Identify which cell holds the provided text, then report its (X, Y) central coordinate. 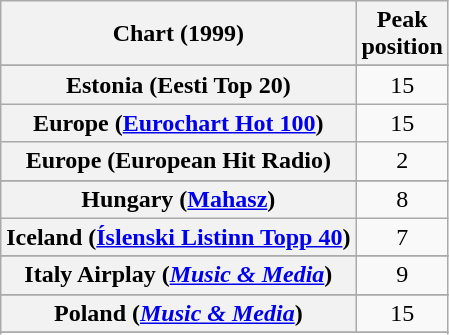
Italy Airplay (Music & Media) (178, 275)
Iceland (Íslenski Listinn Topp 40) (178, 237)
Poland (Music & Media) (178, 313)
Chart (1999) (178, 34)
9 (402, 275)
Hungary (Mahasz) (178, 199)
Europe (Eurochart Hot 100) (178, 123)
2 (402, 161)
Estonia (Eesti Top 20) (178, 85)
Peakposition (402, 34)
7 (402, 237)
Europe (European Hit Radio) (178, 161)
8 (402, 199)
